Detect which cell encompasses the target text, then output its [X, Y] center coordinate. 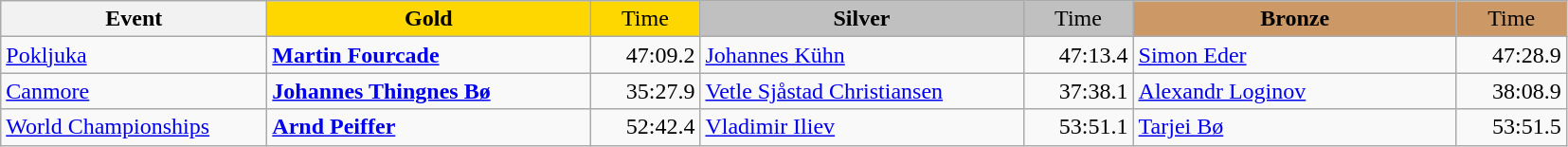
Arnd Peiffer [428, 127]
38:08.9 [1511, 91]
47:13.4 [1078, 55]
Gold [428, 19]
Vetle Sjåstad Christiansen [862, 91]
Bronze [1294, 19]
53:51.1 [1078, 127]
35:27.9 [645, 91]
37:38.1 [1078, 91]
Johannes Thingnes Bø [428, 91]
Pokljuka [135, 55]
47:09.2 [645, 55]
Johannes Kühn [862, 55]
47:28.9 [1511, 55]
Event [135, 19]
Silver [862, 19]
Tarjei Bø [1294, 127]
53:51.5 [1511, 127]
World Championships [135, 127]
Simon Eder [1294, 55]
Vladimir Iliev [862, 127]
Canmore [135, 91]
Martin Fourcade [428, 55]
52:42.4 [645, 127]
Alexandr Loginov [1294, 91]
